Detect which cell encompasses the target text, then output its (X, Y) center coordinate. 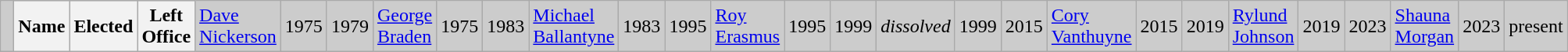
Dave Nickerson (238, 27)
Cory Vanthuyne (1091, 27)
George Braden (405, 27)
Name (42, 27)
Shauna Morgan (1425, 27)
1979 (350, 27)
Roy Erasmus (748, 27)
Left Office (166, 27)
Michael Ballantyne (573, 27)
Elected (103, 27)
present (1536, 27)
dissolved (916, 27)
Rylund Johnson (1263, 27)
